Extract the (X, Y) coordinate from the center of the cell holding the provided text.  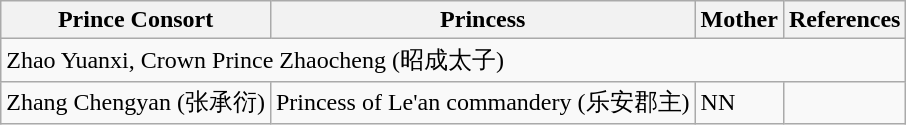
Prince Consort (136, 20)
Mother (739, 20)
Zhao Yuanxi, Crown Prince Zhaocheng (昭成太子) (454, 60)
Princess (482, 20)
NN (739, 102)
Princess of Le'an commandery (乐安郡主) (482, 102)
Zhang Chengyan (张承衍) (136, 102)
References (844, 20)
